Locate the cell with the specified text and output its [X, Y] center coordinate. 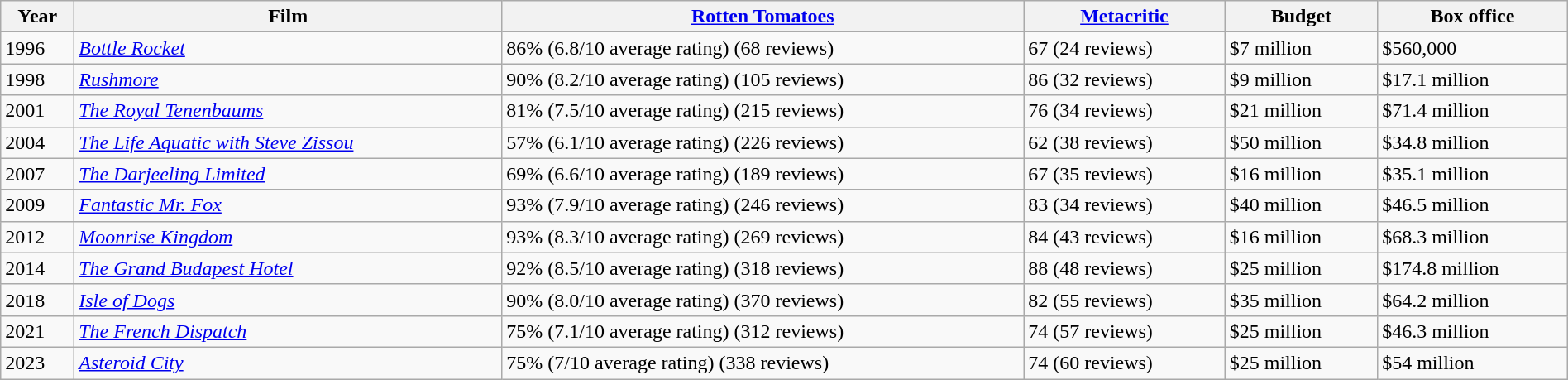
84 (43 reviews) [1125, 237]
90% (8.0/10 average rating) (370 reviews) [762, 300]
The Royal Tenenbaums [288, 111]
$46.5 million [1473, 205]
86% (6.8/10 average rating) (68 reviews) [762, 48]
$54 million [1473, 363]
$40 million [1301, 205]
$174.8 million [1473, 268]
83 (34 reviews) [1125, 205]
2018 [38, 300]
1998 [38, 79]
2023 [38, 363]
Rotten Tomatoes [762, 17]
Box office [1473, 17]
93% (7.9/10 average rating) (246 reviews) [762, 205]
2001 [38, 111]
$7 million [1301, 48]
Bottle Rocket [288, 48]
$68.3 million [1473, 237]
Fantastic Mr. Fox [288, 205]
$35 million [1301, 300]
$46.3 million [1473, 331]
86 (32 reviews) [1125, 79]
Asteroid City [288, 363]
The French Dispatch [288, 331]
Metacritic [1125, 17]
Budget [1301, 17]
The Darjeeling Limited [288, 174]
$50 million [1301, 142]
67 (24 reviews) [1125, 48]
$9 million [1301, 79]
Moonrise Kingdom [288, 237]
$64.2 million [1473, 300]
The Life Aquatic with Steve Zissou [288, 142]
Rushmore [288, 79]
67 (35 reviews) [1125, 174]
62 (38 reviews) [1125, 142]
The Grand Budapest Hotel [288, 268]
2007 [38, 174]
Film [288, 17]
Isle of Dogs [288, 300]
2012 [38, 237]
$17.1 million [1473, 79]
2009 [38, 205]
69% (6.6/10 average rating) (189 reviews) [762, 174]
$560,000 [1473, 48]
2021 [38, 331]
74 (60 reviews) [1125, 363]
$35.1 million [1473, 174]
74 (57 reviews) [1125, 331]
76 (34 reviews) [1125, 111]
$21 million [1301, 111]
2014 [38, 268]
$34.8 million [1473, 142]
90% (8.2/10 average rating) (105 reviews) [762, 79]
75% (7.1/10 average rating) (312 reviews) [762, 331]
88 (48 reviews) [1125, 268]
57% (6.1/10 average rating) (226 reviews) [762, 142]
1996 [38, 48]
81% (7.5/10 average rating) (215 reviews) [762, 111]
$71.4 million [1473, 111]
75% (7/10 average rating) (338 reviews) [762, 363]
82 (55 reviews) [1125, 300]
93% (8.3/10 average rating) (269 reviews) [762, 237]
2004 [38, 142]
92% (8.5/10 average rating) (318 reviews) [762, 268]
Year [38, 17]
